For the text-containing cell, return its midpoint in (x, y) coordinate format. 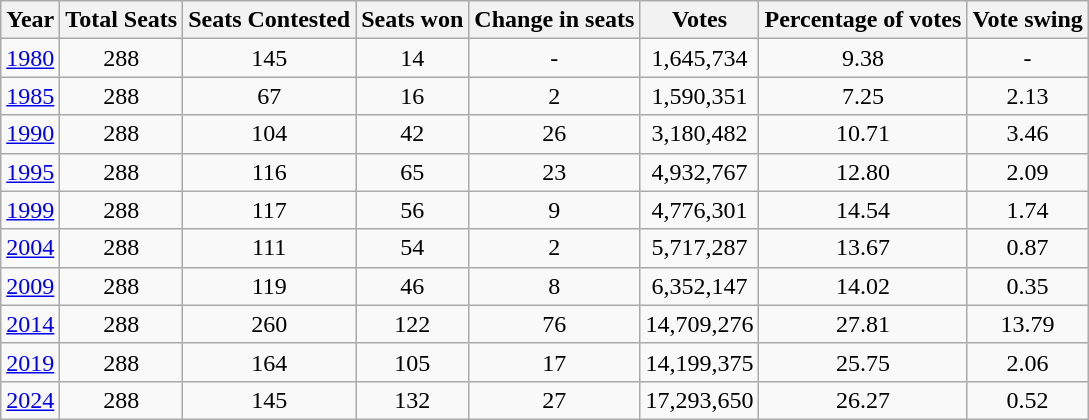
105 (412, 362)
13.79 (1028, 324)
Total Seats (122, 20)
2.06 (1028, 362)
1,590,351 (700, 96)
46 (412, 286)
56 (412, 210)
Change in seats (554, 20)
2014 (30, 324)
14 (412, 58)
0.52 (1028, 400)
65 (412, 172)
2024 (30, 400)
14.54 (863, 210)
1,645,734 (700, 58)
4,776,301 (700, 210)
76 (554, 324)
2004 (30, 248)
8 (554, 286)
6,352,147 (700, 286)
0.87 (1028, 248)
Votes (700, 20)
1.74 (1028, 210)
2.13 (1028, 96)
1990 (30, 134)
1999 (30, 210)
26 (554, 134)
12.80 (863, 172)
13.67 (863, 248)
Seats Contested (270, 20)
27.81 (863, 324)
54 (412, 248)
Year (30, 20)
16 (412, 96)
7.25 (863, 96)
260 (270, 324)
Seats won (412, 20)
Percentage of votes (863, 20)
17 (554, 362)
132 (412, 400)
9.38 (863, 58)
3,180,482 (700, 134)
14.02 (863, 286)
111 (270, 248)
2.09 (1028, 172)
14,199,375 (700, 362)
1995 (30, 172)
104 (270, 134)
25.75 (863, 362)
23 (554, 172)
117 (270, 210)
0.35 (1028, 286)
116 (270, 172)
164 (270, 362)
5,717,287 (700, 248)
2009 (30, 286)
17,293,650 (700, 400)
2019 (30, 362)
67 (270, 96)
3.46 (1028, 134)
1980 (30, 58)
27 (554, 400)
10.71 (863, 134)
4,932,767 (700, 172)
26.27 (863, 400)
9 (554, 210)
119 (270, 286)
14,709,276 (700, 324)
122 (412, 324)
1985 (30, 96)
Vote swing (1028, 20)
42 (412, 134)
